Determine the [x, y] coordinate at the center of the cell enclosing the given text.  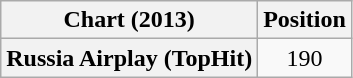
Chart (2013) [130, 20]
Russia Airplay (TopHit) [130, 58]
190 [305, 58]
Position [305, 20]
